Pinpoint the cell where the given text exists, returning its (X, Y) midpoint coordinate. 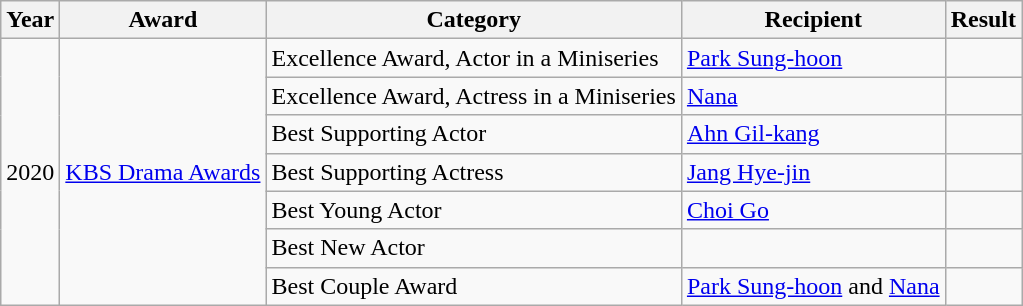
Jang Hye-jin (813, 172)
Nana (813, 96)
Park Sung-hoon and Nana (813, 286)
Award (163, 20)
Best New Actor (474, 248)
Year (30, 20)
2020 (30, 172)
Result (983, 20)
Excellence Award, Actress in a Miniseries (474, 96)
Category (474, 20)
Excellence Award, Actor in a Miniseries (474, 58)
Park Sung-hoon (813, 58)
Ahn Gil-kang (813, 134)
Choi Go (813, 210)
Best Supporting Actress (474, 172)
Best Young Actor (474, 210)
Best Supporting Actor (474, 134)
Best Couple Award (474, 286)
KBS Drama Awards (163, 172)
Recipient (813, 20)
